From the cell containing the given text, extract its center point as [X, Y] coordinate. 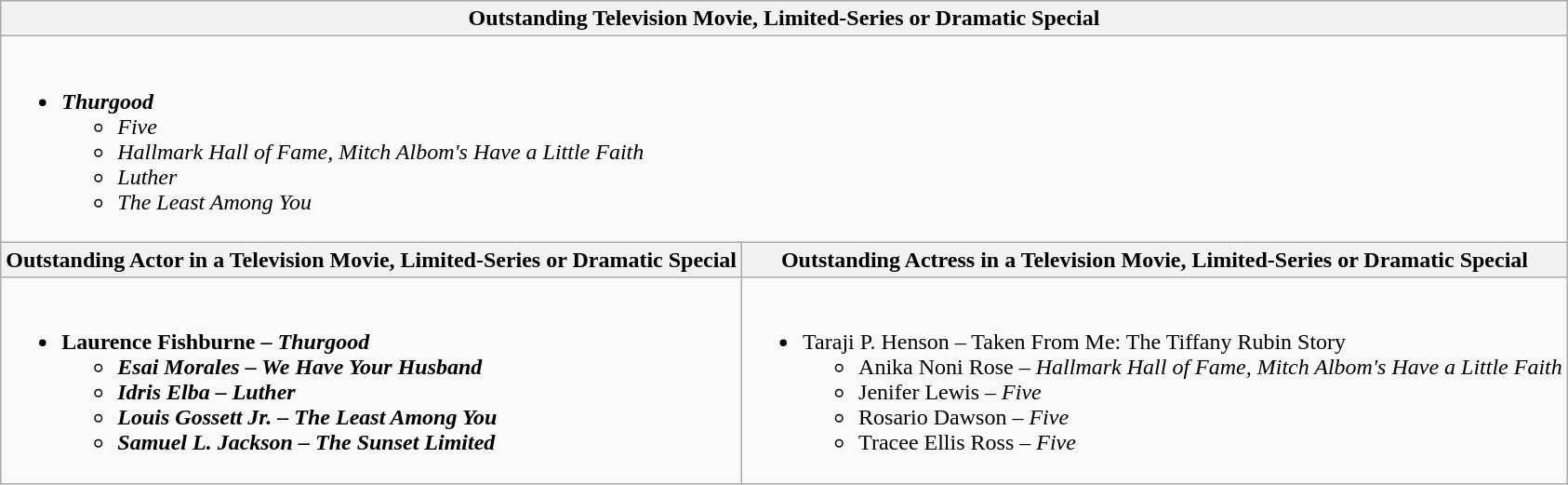
Outstanding Actor in a Television Movie, Limited-Series or Dramatic Special [372, 260]
Outstanding Television Movie, Limited-Series or Dramatic Special [785, 19]
Outstanding Actress in a Television Movie, Limited-Series or Dramatic Special [1155, 260]
ThurgoodFiveHallmark Hall of Fame, Mitch Albom's Have a Little FaithLutherThe Least Among You [785, 140]
